For the text-containing cell, return its midpoint in (x, y) coordinate format. 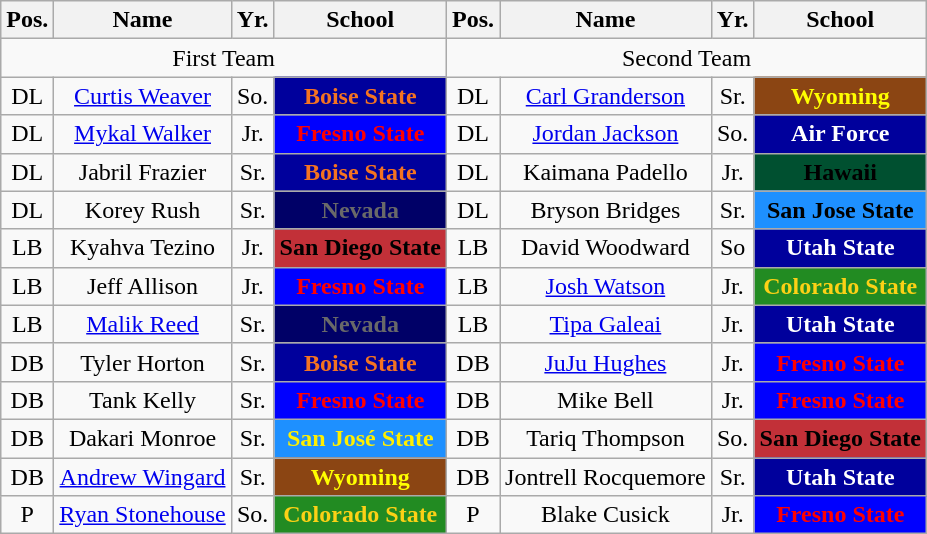
Kaimana Padello (606, 172)
JuJu Hughes (606, 362)
Tyler Horton (142, 362)
David Woodward (606, 248)
Mike Bell (606, 400)
Carl Granderson (606, 96)
Dakari Monroe (142, 438)
Air Force (840, 134)
Blake Cusick (606, 515)
Jeff Allison (142, 286)
Curtis Weaver (142, 96)
Tariq Thompson (606, 438)
Andrew Wingard (142, 477)
Tank Kelly (142, 400)
Bryson Bridges (606, 210)
So (732, 248)
Hawaii (840, 172)
Jontrell Rocquemore (606, 477)
Kyahva Tezino (142, 248)
Korey Rush (142, 210)
Mykal Walker (142, 134)
Ryan Stonehouse (142, 515)
Second Team (686, 58)
Malik Reed (142, 324)
First Team (224, 58)
Tipa Galeai (606, 324)
San José State (360, 438)
Jordan Jackson (606, 134)
Jabril Frazier (142, 172)
Josh Watson (606, 286)
San Jose State (840, 210)
